Determine the (X, Y) coordinate at the center of the cell enclosing the given text.  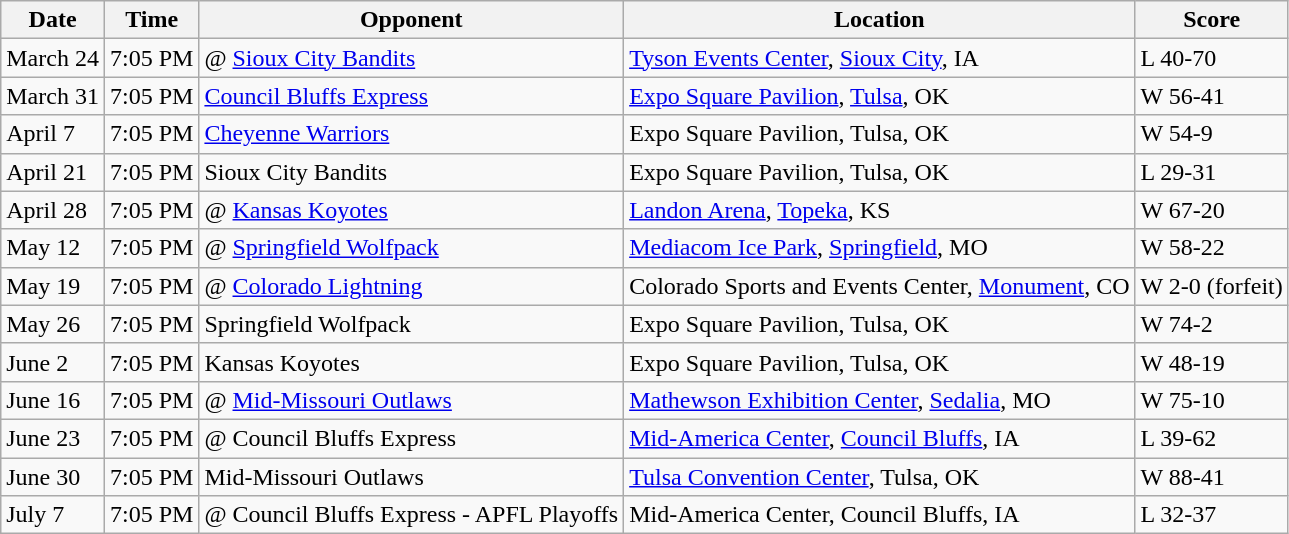
Kansas Koyotes (412, 362)
@ Council Bluffs Express - APFL Playoffs (412, 515)
Mathewson Exhibition Center, Sedalia, MO (880, 400)
L 39-62 (1212, 438)
@ Mid-Missouri Outlaws (412, 400)
W 67-20 (1212, 210)
March 24 (53, 58)
W 75-10 (1212, 400)
@ Springfield Wolfpack (412, 248)
Opponent (412, 20)
W 74-2 (1212, 324)
Tulsa Convention Center, Tulsa, OK (880, 477)
W 58-22 (1212, 248)
@ Colorado Lightning (412, 286)
Sioux City Bandits (412, 172)
L 40-70 (1212, 58)
Council Bluffs Express (412, 96)
L 32-37 (1212, 515)
W 2-0 (forfeit) (1212, 286)
April 28 (53, 210)
@ Sioux City Bandits (412, 58)
April 21 (53, 172)
Landon Arena, Topeka, KS (880, 210)
Date (53, 20)
Location (880, 20)
Time (151, 20)
June 2 (53, 362)
W 54-9 (1212, 134)
W 56-41 (1212, 96)
L 29-31 (1212, 172)
July 7 (53, 515)
June 16 (53, 400)
Score (1212, 20)
May 12 (53, 248)
W 48-19 (1212, 362)
June 30 (53, 477)
May 26 (53, 324)
June 23 (53, 438)
Springfield Wolfpack (412, 324)
Cheyenne Warriors (412, 134)
@ Council Bluffs Express (412, 438)
@ Kansas Koyotes (412, 210)
March 31 (53, 96)
Colorado Sports and Events Center, Monument, CO (880, 286)
Mediacom Ice Park, Springfield, MO (880, 248)
April 7 (53, 134)
W 88-41 (1212, 477)
Mid-Missouri Outlaws (412, 477)
May 19 (53, 286)
Tyson Events Center, Sioux City, IA (880, 58)
